Pinpoint the cell where the given text exists, returning its [x, y] midpoint coordinate. 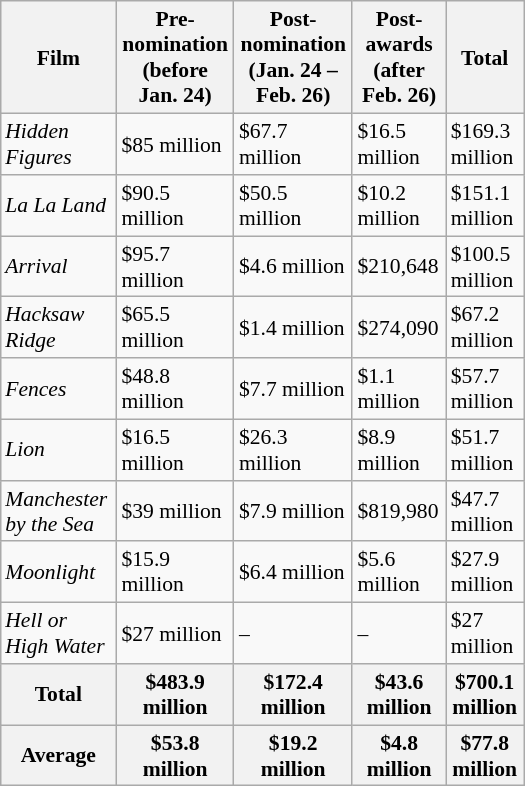
$65.5 million [174, 328]
$67.7 million [294, 144]
La La Land [58, 206]
Post-nomination(Jan. 24 – Feb. 26) [294, 57]
Film [58, 57]
Lion [58, 450]
$85 million [174, 144]
$27.9 million [485, 572]
$39 million [174, 510]
$169.3 million [485, 144]
$172.4 million [294, 694]
$151.1 million [485, 206]
Manchester by the Sea [58, 510]
Average [58, 756]
$1.4 million [294, 328]
$4.6 million [294, 266]
$53.8 million [174, 756]
Hell or High Water [58, 632]
$7.9 million [294, 510]
$6.4 million [294, 572]
$67.2 million [485, 328]
$57.7 million [485, 388]
$26.3 million [294, 450]
$700.1 million [485, 694]
$95.7 million [174, 266]
Arrival [58, 266]
$48.8 million [174, 388]
$15.9 million [174, 572]
$8.9 million [398, 450]
$483.9 million [174, 694]
Hacksaw Ridge [58, 328]
$10.2 million [398, 206]
$210,648 [398, 266]
Moonlight [58, 572]
$90.5 million [174, 206]
$50.5 million [294, 206]
$7.7 million [294, 388]
$77.8 million [485, 756]
Post-awards(after Feb. 26) [398, 57]
$274,090 [398, 328]
$47.7 million [485, 510]
$1.1 million [398, 388]
$51.7 million [485, 450]
$819,980 [398, 510]
$43.6 million [398, 694]
$100.5 million [485, 266]
Fences [58, 388]
Pre-nomination(before Jan. 24) [174, 57]
$4.8 million [398, 756]
$19.2 million [294, 756]
$5.6 million [398, 572]
Hidden Figures [58, 144]
